Return the (x, y) coordinate for the center point of the cell that contains the specified text.  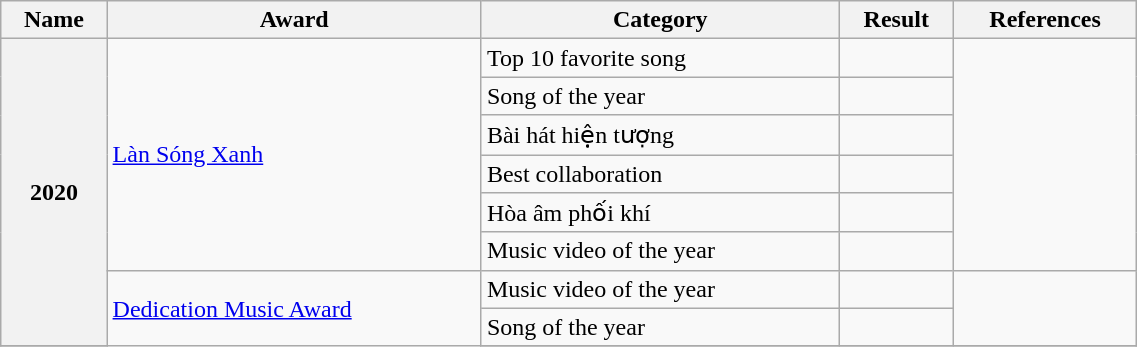
Best collaboration (660, 173)
Bài hát hiện tượng (660, 135)
Làn Sóng Xanh (294, 154)
Dedication Music Award (294, 308)
Award (294, 20)
References (1044, 20)
Name (54, 20)
Result (896, 20)
Category (660, 20)
Top 10 favorite song (660, 58)
2020 (54, 193)
Hòa âm phối khí (660, 213)
